Pinpoint the cell where the given text exists, returning its (X, Y) midpoint coordinate. 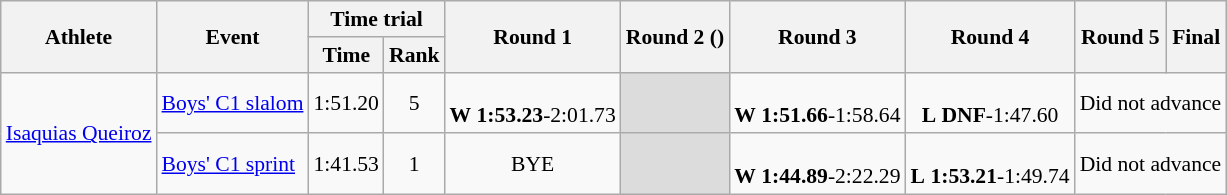
W 1:53.23-2:01.73 (533, 102)
W 1:44.89-2:22.29 (817, 164)
L DNF-1:47.60 (990, 102)
1 (414, 164)
Final (1196, 36)
Round 3 (817, 36)
Round 1 (533, 36)
Round 5 (1121, 36)
Boys' C1 slalom (233, 102)
1:41.53 (346, 164)
Isaquias Queiroz (79, 133)
1:51.20 (346, 102)
W 1:51.66-1:58.64 (817, 102)
Athlete (79, 36)
Time (346, 55)
Boys' C1 sprint (233, 164)
Rank (414, 55)
Event (233, 36)
L 1:53.21-1:49.74 (990, 164)
Time trial (376, 19)
Round 2 () (675, 36)
BYE (533, 164)
5 (414, 102)
Round 4 (990, 36)
